Pinpoint the cell where the given text exists, returning its (x, y) midpoint coordinate. 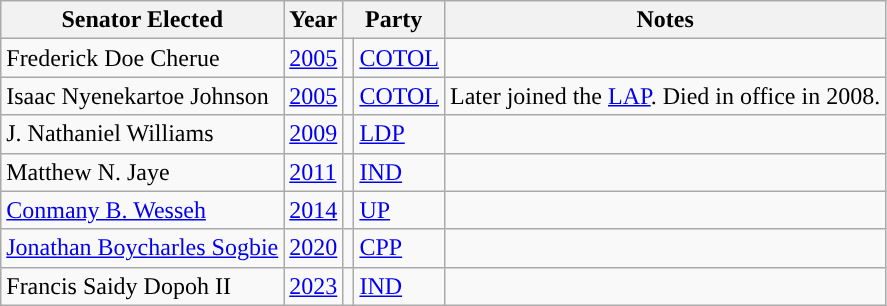
J. Nathaniel Williams (142, 134)
2011 (314, 172)
2014 (314, 210)
Frederick Doe Cherue (142, 58)
Isaac Nyenekartoe Johnson (142, 96)
Year (314, 20)
2023 (314, 286)
Francis Saidy Dopoh II (142, 286)
2009 (314, 134)
Conmany B. Wesseh (142, 210)
2020 (314, 248)
Party (394, 20)
CPP (400, 248)
Later joined the LAP. Died in office in 2008. (666, 96)
Jonathan Boycharles Sogbie (142, 248)
Senator Elected (142, 20)
LDP (400, 134)
UP (400, 210)
Matthew N. Jaye (142, 172)
Notes (666, 20)
